Locate the cell with the specified text and output its [X, Y] center coordinate. 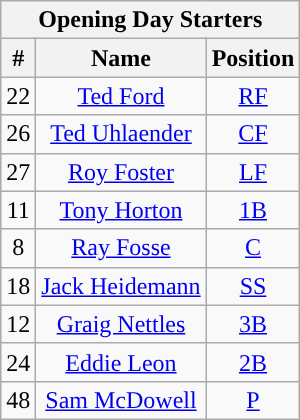
12 [18, 324]
Ted Ford [121, 96]
Ray Fosse [121, 248]
8 [18, 248]
Roy Foster [121, 172]
48 [18, 400]
LF [253, 172]
11 [18, 210]
27 [18, 172]
Graig Nettles [121, 324]
24 [18, 362]
26 [18, 134]
CF [253, 134]
18 [18, 286]
Position [253, 58]
Opening Day Starters [150, 20]
22 [18, 96]
Name [121, 58]
Eddie Leon [121, 362]
RF [253, 96]
# [18, 58]
C [253, 248]
3B [253, 324]
P [253, 400]
2B [253, 362]
1B [253, 210]
SS [253, 286]
Tony Horton [121, 210]
Sam McDowell [121, 400]
Jack Heidemann [121, 286]
Ted Uhlaender [121, 134]
